Output the [X, Y] coordinate of the center of the cell containing the given text.  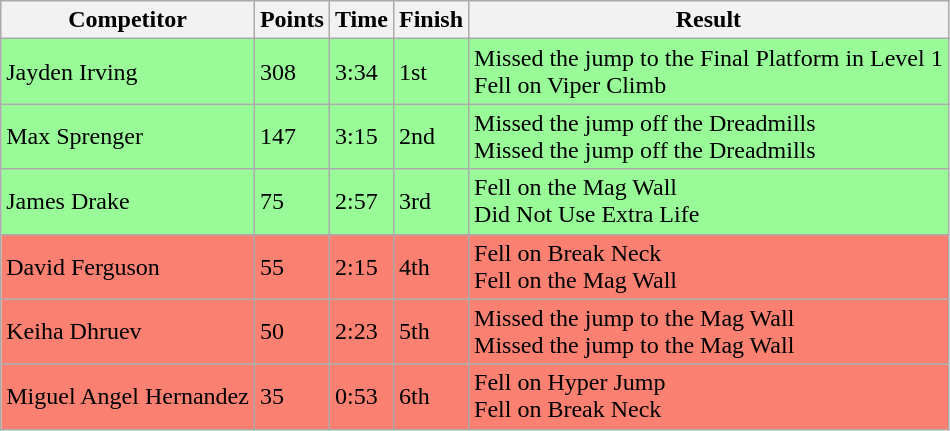
Fell on Hyper JumpFell on Break Neck [709, 396]
2:57 [361, 202]
David Ferguson [128, 266]
Missed the jump to the Final Platform in Level 1Fell on Viper Climb [709, 72]
Miguel Angel Hernandez [128, 396]
Max Sprenger [128, 136]
3rd [430, 202]
Fell on the Mag WallDid Not Use Extra Life [709, 202]
Result [709, 20]
James Drake [128, 202]
6th [430, 396]
308 [292, 72]
35 [292, 396]
5th [430, 332]
Finish [430, 20]
Keiha Dhruev [128, 332]
1st [430, 72]
50 [292, 332]
Competitor [128, 20]
Jayden Irving [128, 72]
Missed the jump to the Mag WallMissed the jump to the Mag Wall [709, 332]
147 [292, 136]
0:53 [361, 396]
3:15 [361, 136]
Fell on Break NeckFell on the Mag Wall [709, 266]
55 [292, 266]
2:15 [361, 266]
75 [292, 202]
Missed the jump off the DreadmillsMissed the jump off the Dreadmills [709, 136]
3:34 [361, 72]
4th [430, 266]
2:23 [361, 332]
2nd [430, 136]
Time [361, 20]
Points [292, 20]
